Pinpoint the cell where the given text exists, returning its [x, y] midpoint coordinate. 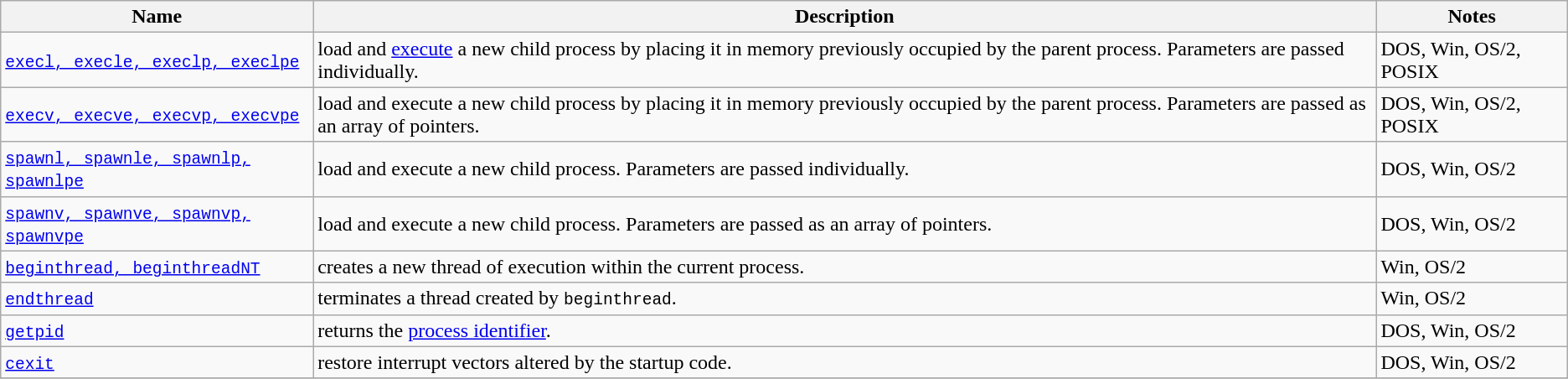
execv, execve, execvp, execvpe [157, 114]
restore interrupt vectors altered by the startup code. [844, 362]
endthread [157, 299]
Description [844, 17]
load and execute a new child process. Parameters are passed individually. [844, 169]
creates a new thread of execution within the current process. [844, 267]
execl, execle, execlp, execlpe [157, 60]
spawnl, spawnle, spawnlp, spawnlpe [157, 169]
spawnv, spawnve, spawnvp, spawnvpe [157, 223]
Notes [1472, 17]
returns the process identifier. [844, 330]
cexit [157, 362]
load and execute a new child process. Parameters are passed as an array of pointers. [844, 223]
getpid [157, 330]
beginthread, beginthreadNT [157, 267]
load and execute a new child process by placing it in memory previously occupied by the parent process. Parameters are passed individually. [844, 60]
Name [157, 17]
terminates a thread created by beginthread. [844, 299]
